Identify which cell holds the provided text, then report its (X, Y) central coordinate. 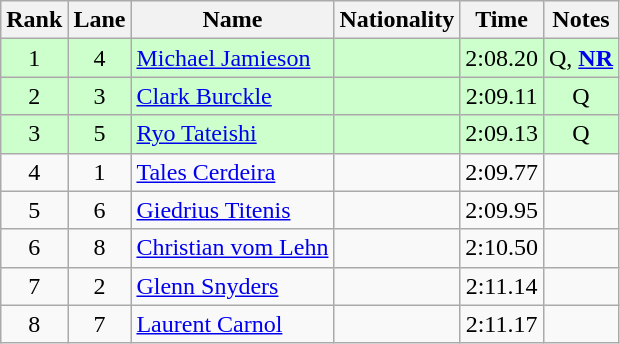
Ryo Tateishi (232, 134)
Notes (580, 20)
Rank (34, 20)
2:09.11 (502, 96)
2:10.50 (502, 248)
Giedrius Titenis (232, 210)
Clark Burckle (232, 96)
Lane (100, 20)
Nationality (397, 20)
Q, NR (580, 58)
Michael Jamieson (232, 58)
Laurent Carnol (232, 324)
2:09.13 (502, 134)
Time (502, 20)
Name (232, 20)
2:11.17 (502, 324)
Christian vom Lehn (232, 248)
Tales Cerdeira (232, 172)
2:09.95 (502, 210)
2:11.14 (502, 286)
Glenn Snyders (232, 286)
2:08.20 (502, 58)
2:09.77 (502, 172)
